Identify which cell holds the provided text, then report its (x, y) central coordinate. 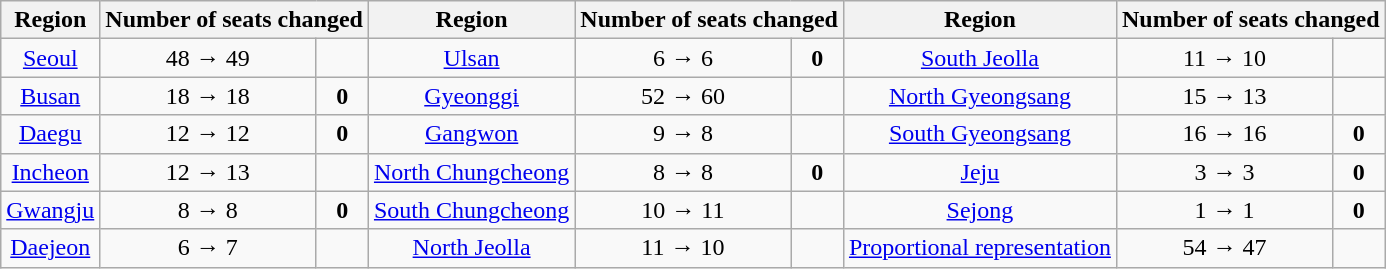
North Gyeongsang (980, 96)
Seoul (50, 58)
North Chungcheong (471, 172)
52 → 60 (683, 96)
48 → 49 (208, 58)
9 → 8 (683, 134)
Proportional representation (980, 248)
Gwangju (50, 210)
15 → 13 (1224, 96)
Incheon (50, 172)
3 → 3 (1224, 172)
10 → 11 (683, 210)
12 → 13 (208, 172)
1 → 1 (1224, 210)
Sejong (980, 210)
12 → 12 (208, 134)
54 → 47 (1224, 248)
Busan (50, 96)
Gangwon (471, 134)
Ulsan (471, 58)
Jeju (980, 172)
South Chungcheong (471, 210)
Gyeonggi (471, 96)
6 → 6 (683, 58)
South Gyeongsang (980, 134)
Daejeon (50, 248)
Daegu (50, 134)
18 → 18 (208, 96)
North Jeolla (471, 248)
South Jeolla (980, 58)
6 → 7 (208, 248)
16 → 16 (1224, 134)
